Locate the cell with the specified text and output its (X, Y) center coordinate. 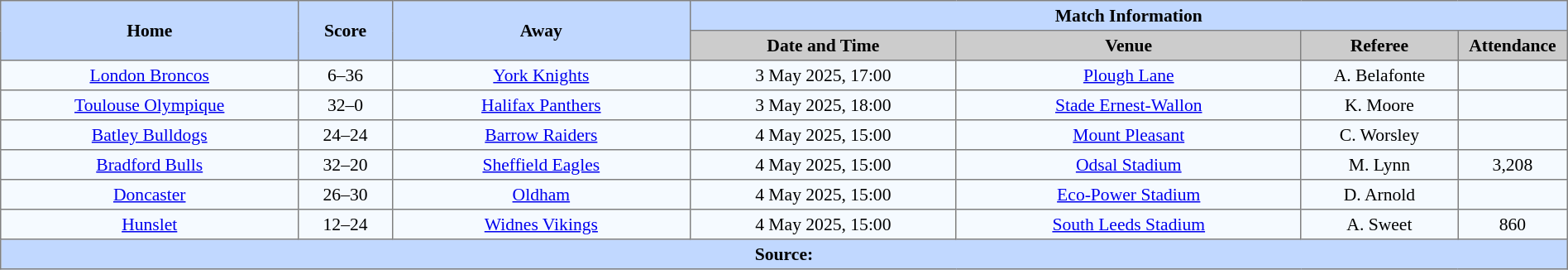
Source: (784, 254)
3 May 2025, 17:00 (823, 75)
Date and Time (823, 46)
A. Sweet (1379, 224)
860 (1513, 224)
Mount Pleasant (1128, 135)
London Broncos (150, 75)
South Leeds Stadium (1128, 224)
Home (150, 31)
Plough Lane (1128, 75)
Bradford Bulls (150, 165)
Toulouse Olympique (150, 105)
Stade Ernest-Wallon (1128, 105)
Match Information (1128, 16)
Oldham (541, 195)
24–24 (346, 135)
Score (346, 31)
Sheffield Eagles (541, 165)
Venue (1128, 46)
Widnes Vikings (541, 224)
26–30 (346, 195)
Hunslet (150, 224)
Away (541, 31)
York Knights (541, 75)
Eco-Power Stadium (1128, 195)
Referee (1379, 46)
D. Arnold (1379, 195)
A. Belafonte (1379, 75)
6–36 (346, 75)
3 May 2025, 18:00 (823, 105)
M. Lynn (1379, 165)
Halifax Panthers (541, 105)
Odsal Stadium (1128, 165)
C. Worsley (1379, 135)
Attendance (1513, 46)
Doncaster (150, 195)
K. Moore (1379, 105)
32–0 (346, 105)
3,208 (1513, 165)
Batley Bulldogs (150, 135)
Barrow Raiders (541, 135)
12–24 (346, 224)
32–20 (346, 165)
